Identify which cell holds the provided text, then report its [X, Y] central coordinate. 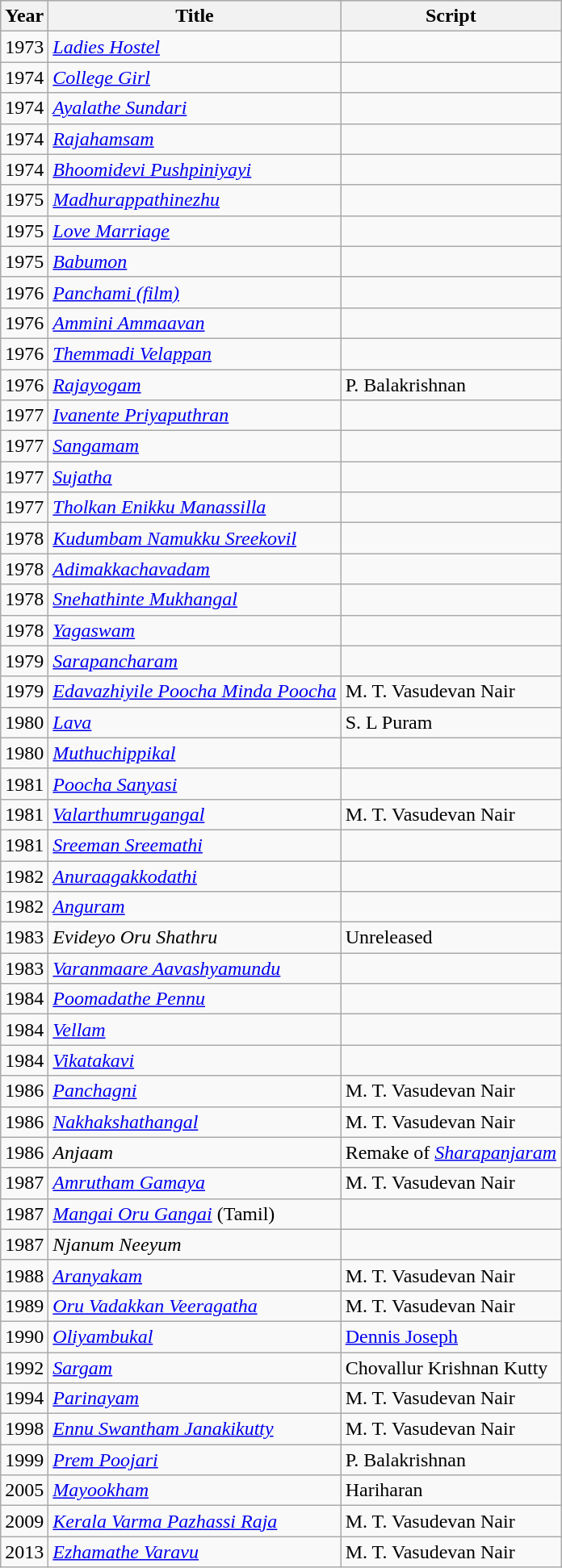
Evideyo Oru Shathru [195, 938]
2013 [24, 1552]
Oliyambukal [195, 1336]
Nakhakshathangal [195, 1122]
Prem Poojari [195, 1460]
1988 [24, 1275]
Themmadi Velappan [195, 353]
Kerala Varma Pazhassi Raja [195, 1521]
Yagaswam [195, 630]
Panchami (film) [195, 292]
Panchagni [195, 1091]
S. L Puram [451, 722]
Mangai Oru Gangai (Tamil) [195, 1214]
Sarapancharam [195, 661]
College Girl [195, 77]
Dennis Joseph [451, 1336]
Sangamam [195, 446]
Aranyakam [195, 1275]
Parinayam [195, 1399]
Varanmaare Aavashyamundu [195, 968]
Script [451, 16]
Year [24, 16]
Anjaam [195, 1152]
Remake of Sharapanjaram [451, 1152]
2005 [24, 1491]
1990 [24, 1336]
Unreleased [451, 938]
Ezhamathe Varavu [195, 1552]
Poocha Sanyasi [195, 784]
Title [195, 16]
Anguram [195, 907]
Rajahamsam [195, 139]
Hariharan [451, 1491]
Adimakkachavadam [195, 569]
Muthuchippikal [195, 753]
2009 [24, 1521]
1994 [24, 1399]
1999 [24, 1460]
Ayalathe Sundari [195, 108]
Snehathinte Mukhangal [195, 600]
Sreeman Sreemathi [195, 845]
Rajayogam [195, 385]
1973 [24, 47]
Vikatakavi [195, 1060]
Bhoomidevi Pushpiniyayi [195, 169]
Amrutham Gamaya [195, 1183]
Valarthumrugangal [195, 814]
Ammini Ammaavan [195, 323]
1989 [24, 1306]
Ivanente Priyaputhran [195, 416]
1998 [24, 1429]
Kudumbam Namukku Sreekovil [195, 538]
Ennu Swantham Janakikutty [195, 1429]
Oru Vadakkan Veeragatha [195, 1306]
Poomadathe Pennu [195, 999]
Ladies Hostel [195, 47]
Anuraagakkodathi [195, 876]
Sargam [195, 1368]
Njanum Neeyum [195, 1244]
Chovallur Krishnan Kutty [451, 1368]
Lava [195, 722]
1992 [24, 1368]
Vellam [195, 1030]
Mayookham [195, 1491]
Sujatha [195, 477]
Madhurappathinezhu [195, 200]
Edavazhiyile Poocha Minda Poocha [195, 692]
Love Marriage [195, 231]
Tholkan Enikku Manassilla [195, 508]
Babumon [195, 261]
